Provide the (x, y) coordinate of the cell's center where the given text is located.  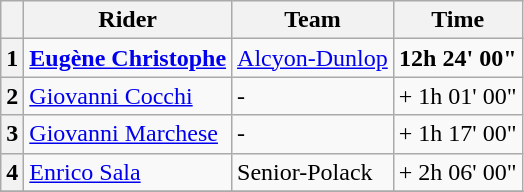
Rider (128, 20)
Eugène Christophe (128, 58)
+ 1h 01' 00" (458, 96)
+ 1h 17' 00" (458, 134)
2 (12, 96)
Team (313, 20)
4 (12, 172)
Enrico Sala (128, 172)
Giovanni Marchese (128, 134)
Alcyon-Dunlop (313, 58)
Senior-Polack (313, 172)
12h 24' 00" (458, 58)
1 (12, 58)
Giovanni Cocchi (128, 96)
3 (12, 134)
Time (458, 20)
+ 2h 06' 00" (458, 172)
